Pinpoint the cell where the given text exists, returning its (x, y) midpoint coordinate. 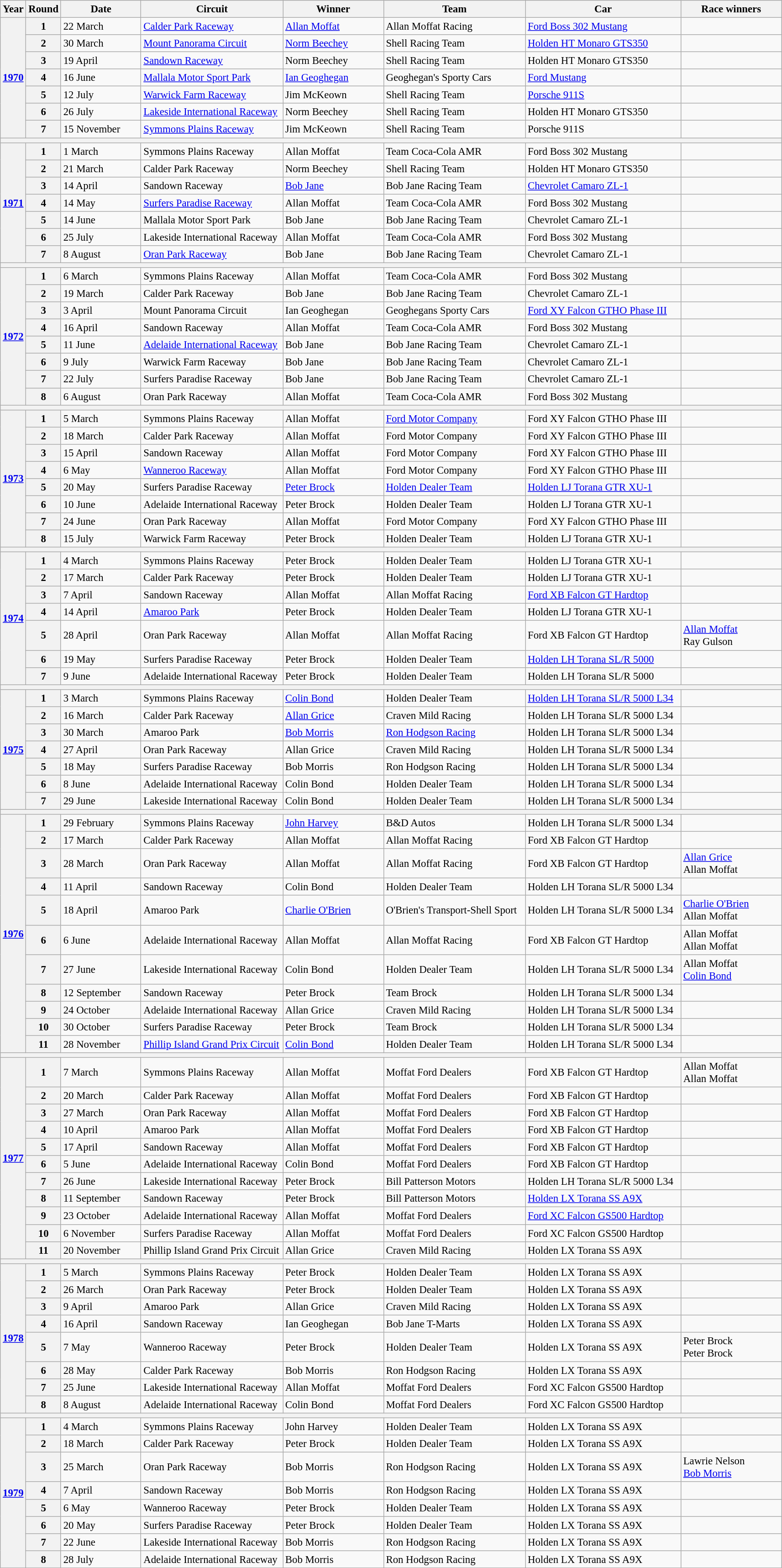
9 April (101, 1307)
Allan GriceAllan Moffat (731, 863)
11 June (101, 345)
14 May (101, 203)
Allan MoffatColin Bond (731, 969)
22 June (101, 1542)
Ford Mustang (604, 78)
1978 (13, 1338)
11 September (101, 1199)
16 March (101, 715)
28 November (101, 1044)
Year (13, 9)
1976 (13, 934)
24 October (101, 1010)
6 March (101, 276)
1979 (13, 1493)
1974 (13, 618)
8 June (101, 784)
1 March (101, 151)
9 June (101, 676)
19 March (101, 294)
1972 (13, 336)
20 March (101, 1096)
30 October (101, 1027)
17 April (101, 1147)
15 April (101, 453)
Circuit (212, 9)
Round (43, 9)
6 August (101, 396)
11 April (101, 887)
23 October (101, 1216)
22 March (101, 26)
Charlie O'BrienAllan Moffat (731, 911)
21 March (101, 169)
Geoghegan's Sporty Cars (455, 78)
15 July (101, 539)
26 June (101, 1182)
26 July (101, 112)
18 May (101, 767)
27 April (101, 750)
7 May (101, 1347)
29 June (101, 801)
5 June (101, 1164)
22 July (101, 380)
Lawrie NelsonBob Morris (731, 1467)
25 July (101, 237)
Peter BrockPeter Brock (731, 1347)
10 April (101, 1130)
16 June (101, 78)
Allan MoffatRay Gulson (731, 636)
Race winners (731, 9)
O'Brien's Transport-Shell Sport (455, 911)
24 June (101, 522)
26 March (101, 1289)
Team (455, 9)
28 March (101, 863)
25 June (101, 1388)
6 November (101, 1233)
28 May (101, 1370)
1975 (13, 749)
3 March (101, 698)
B&D Autos (455, 823)
19 April (101, 61)
Geoghegans Sporty Cars (455, 311)
1973 (13, 479)
29 February (101, 823)
27 June (101, 969)
28 April (101, 636)
27 March (101, 1113)
18 April (101, 911)
14 June (101, 220)
10 June (101, 504)
Winner (333, 9)
7 March (101, 1072)
3 April (101, 311)
28 July (101, 1559)
19 May (101, 659)
20 November (101, 1250)
12 July (101, 95)
1977 (13, 1158)
15 November (101, 129)
1971 (13, 203)
9 July (101, 362)
12 September (101, 993)
1970 (13, 78)
Charlie O'Brien (333, 911)
Car (604, 9)
25 March (101, 1467)
Bob Jane T-Marts (455, 1324)
Date (101, 9)
6 June (101, 940)
